Capture the cell that displays the provided text and extract its [X, Y] central coordinate. 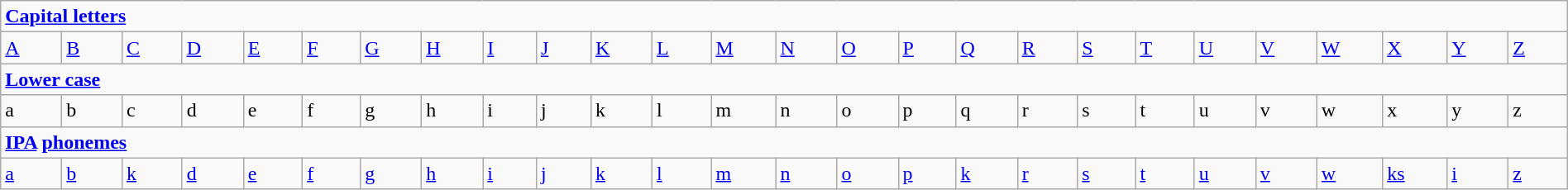
W [1350, 48]
T [1164, 48]
Capital letters [784, 17]
L [681, 48]
S [1107, 48]
V [1286, 48]
O [868, 48]
H [452, 48]
E [273, 48]
Lower case [784, 79]
R [1047, 48]
I [509, 48]
M [743, 48]
N [806, 48]
A [31, 48]
q [987, 111]
Z [1538, 48]
G [391, 48]
Q [987, 48]
D [213, 48]
IPA phonemes [784, 142]
C [152, 48]
x [1415, 111]
X [1415, 48]
Y [1478, 48]
ks [1415, 173]
J [563, 48]
P [927, 48]
y [1478, 111]
c [152, 111]
K [621, 48]
U [1225, 48]
B [93, 48]
F [332, 48]
